Detect which cell encompasses the target text, then output its (X, Y) center coordinate. 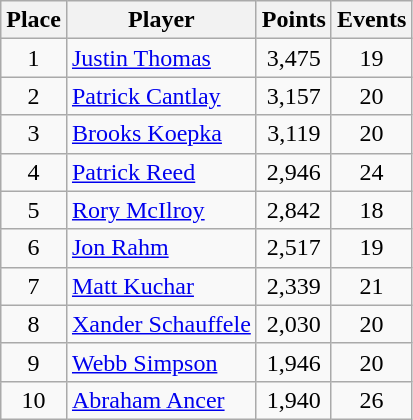
1 (34, 58)
Place (34, 20)
Webb Simpson (161, 362)
2,339 (294, 286)
Justin Thomas (161, 58)
6 (34, 248)
7 (34, 286)
2,030 (294, 324)
2,842 (294, 210)
3 (34, 134)
2,517 (294, 248)
Patrick Cantlay (161, 96)
10 (34, 400)
Events (371, 20)
24 (371, 172)
2,946 (294, 172)
26 (371, 400)
21 (371, 286)
1,946 (294, 362)
Player (161, 20)
Points (294, 20)
2 (34, 96)
3,157 (294, 96)
Matt Kuchar (161, 286)
9 (34, 362)
Rory McIlroy (161, 210)
Xander Schauffele (161, 324)
1,940 (294, 400)
Abraham Ancer (161, 400)
8 (34, 324)
4 (34, 172)
3,119 (294, 134)
3,475 (294, 58)
18 (371, 210)
Patrick Reed (161, 172)
Jon Rahm (161, 248)
5 (34, 210)
Brooks Koepka (161, 134)
